Return [x, y] of the center of cell containing provided text 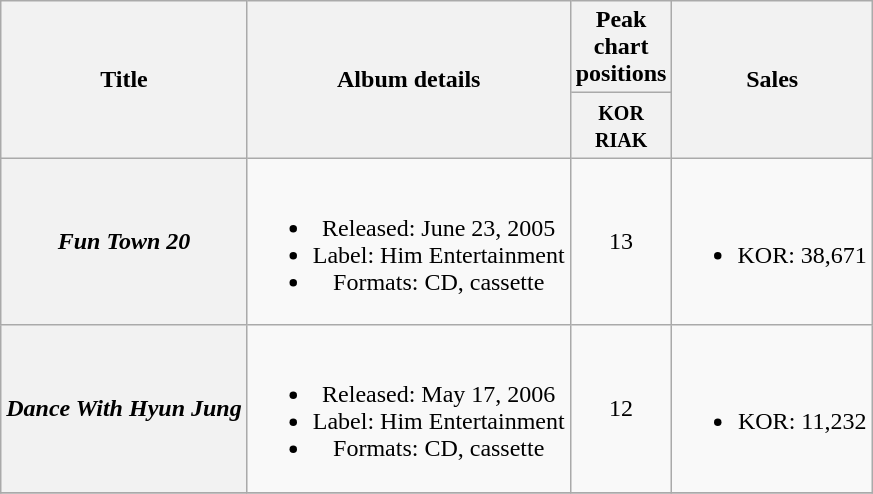
Sales [772, 80]
Album details [408, 80]
Peak chart positions [621, 47]
12 [621, 408]
KORRIAK [621, 126]
Released: June 23, 2005 Label: Him EntertainmentFormats: CD, cassette [408, 242]
Dance With Hyun Jung [124, 408]
Fun Town 20 [124, 242]
Title [124, 80]
KOR: 38,671 [772, 242]
Released: May 17, 2006 Label: Him EntertainmentFormats: CD, cassette [408, 408]
KOR: 11,232 [772, 408]
13 [621, 242]
